Determine the (x, y) coordinate at the center of the cell enclosing the given text.  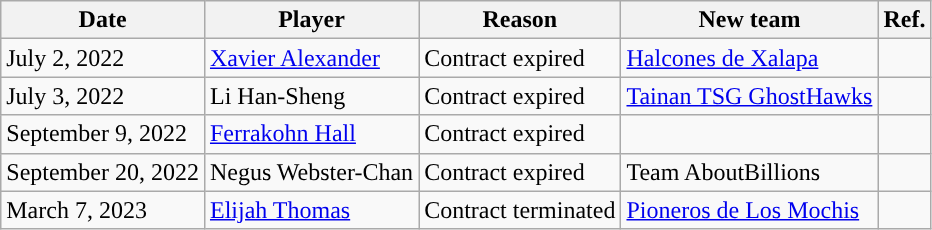
Negus Webster-Chan (311, 172)
Xavier Alexander (311, 58)
March 7, 2023 (103, 210)
July 2, 2022 (103, 58)
September 20, 2022 (103, 172)
Ferrakohn Hall (311, 134)
New team (750, 20)
Date (103, 20)
Contract terminated (520, 210)
Li Han-Sheng (311, 96)
Team AboutBillions (750, 172)
Elijah Thomas (311, 210)
Tainan TSG GhostHawks (750, 96)
July 3, 2022 (103, 96)
Reason (520, 20)
Player (311, 20)
Pioneros de Los Mochis (750, 210)
September 9, 2022 (103, 134)
Ref. (904, 20)
Halcones de Xalapa (750, 58)
